Find where the given text appears and provide that cell's center as [X, Y] coordinate. 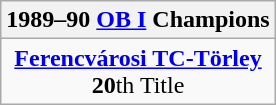
Ferencvárosi TC-Törley20th Title [138, 72]
1989–90 OB I Champions [138, 20]
